Detect which cell encompasses the target text, then output its (x, y) center coordinate. 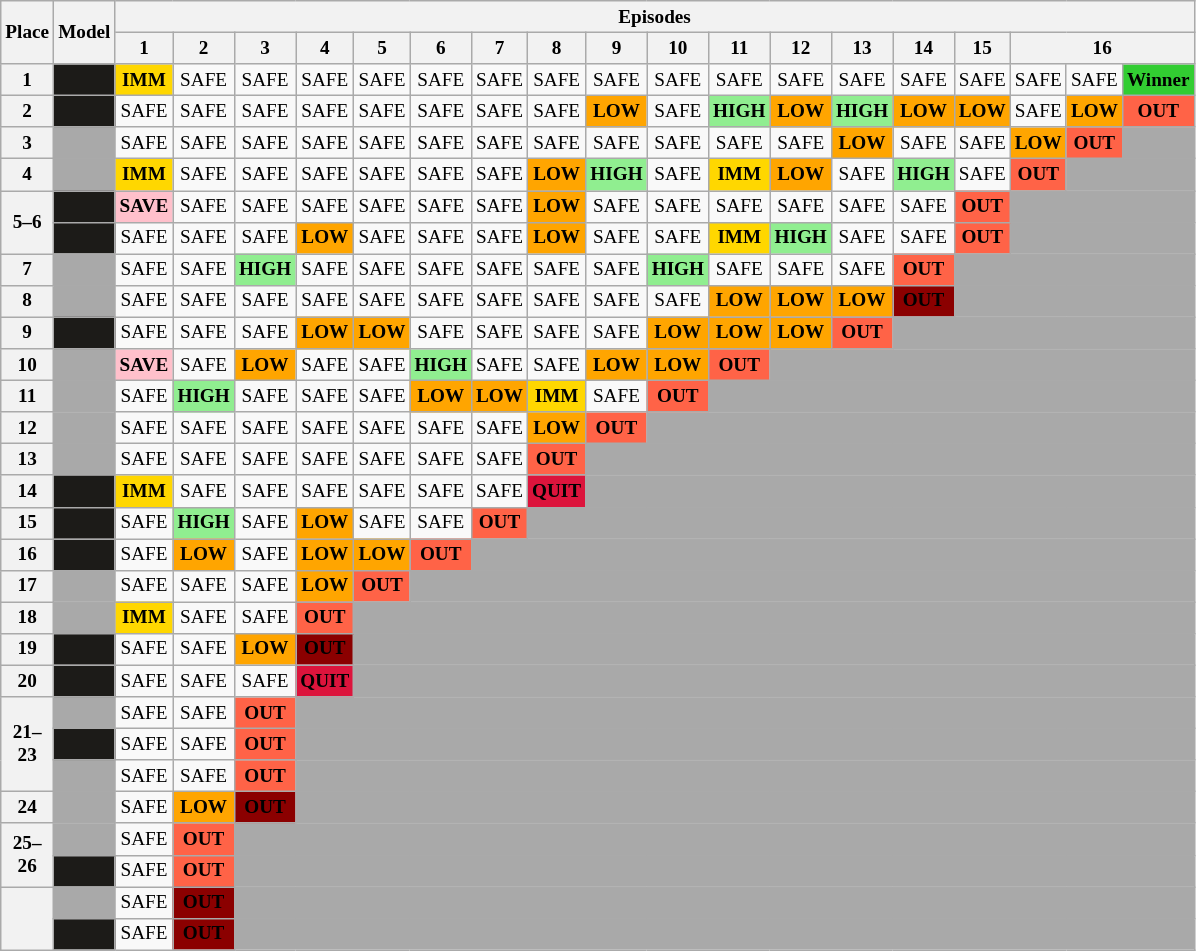
Model (84, 32)
21–23 (28, 744)
19 (28, 649)
5 (382, 48)
Episodes (654, 17)
24 (28, 808)
17 (28, 586)
6 (440, 48)
5–6 (28, 222)
18 (28, 618)
Winner (1158, 80)
20 (28, 681)
25–26 (28, 854)
Place (28, 32)
